For the text-containing cell, return its midpoint in [x, y] coordinate format. 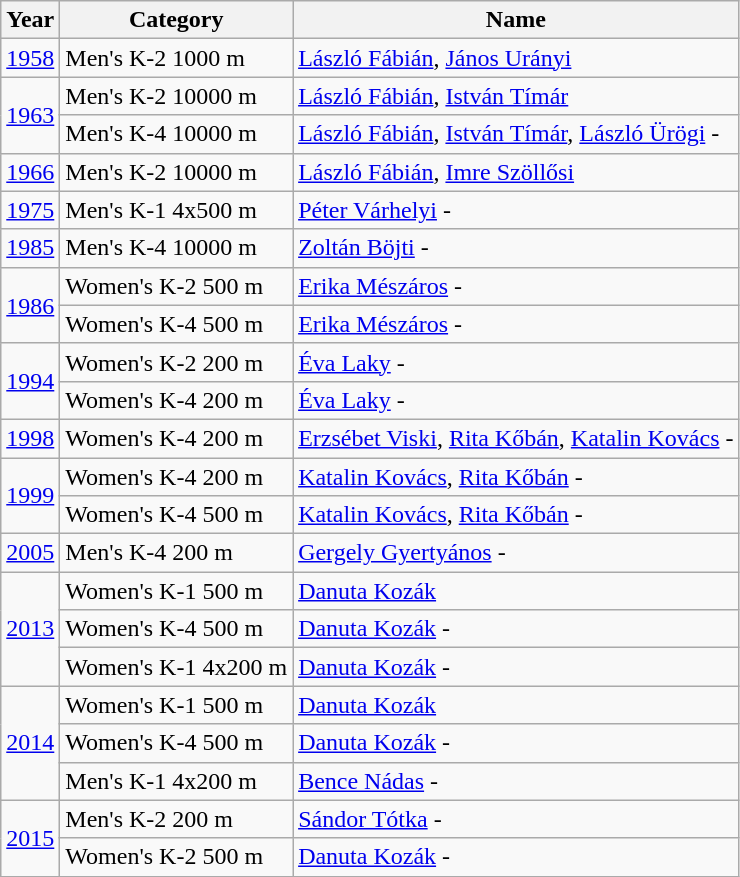
1994 [30, 381]
Péter Várhelyi - [516, 210]
2015 [30, 838]
Bence Nádas - [516, 781]
Sándor Tótka - [516, 819]
László Fábián, János Urányi [516, 58]
László Fábián, István Tímár, László Ürögi - [516, 134]
Erzsébet Viski, Rita Kőbán, Katalin Kovács - [516, 438]
Category [176, 20]
Men's K-1 4x200 m [176, 781]
1958 [30, 58]
Men's K-4 200 m [176, 553]
Zoltán Böjti - [516, 248]
1966 [30, 172]
Gergely Gyertyános - [516, 553]
Men's K-2 1000 m [176, 58]
2005 [30, 553]
Year [30, 20]
1963 [30, 115]
2013 [30, 629]
Men's K-2 200 m [176, 819]
Name [516, 20]
Women's K-2 200 m [176, 362]
1999 [30, 496]
1986 [30, 305]
László Fábián, Imre Szöllősi [516, 172]
László Fábián, István Tímár [516, 96]
1985 [30, 248]
2014 [30, 743]
Men's K-1 4x500 m [176, 210]
1998 [30, 438]
Women's K-1 4x200 m [176, 667]
1975 [30, 210]
